For the text-containing cell, return its midpoint in [x, y] coordinate format. 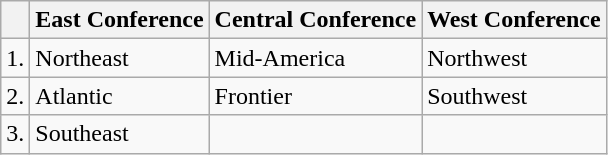
3. [16, 134]
Mid-America [316, 58]
Central Conference [316, 20]
Frontier [316, 96]
2. [16, 96]
1. [16, 58]
Southeast [120, 134]
Atlantic [120, 96]
East Conference [120, 20]
Northwest [514, 58]
Northeast [120, 58]
Southwest [514, 96]
West Conference [514, 20]
